Scan for the cell matching the given text and deliver its (X, Y) coordinate at center. 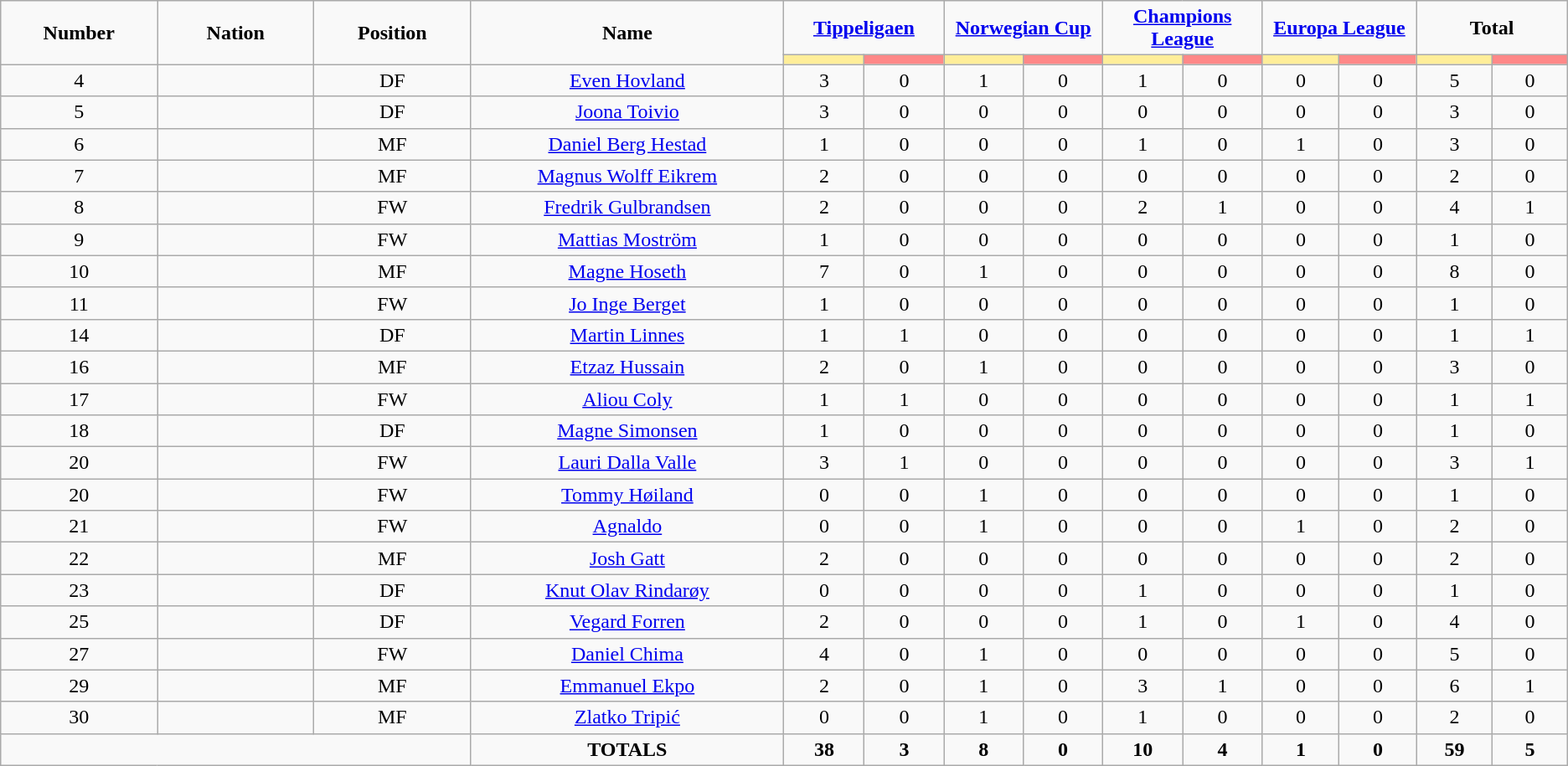
Josh Gatt (627, 558)
27 (79, 654)
59 (1454, 749)
Position (392, 33)
17 (79, 399)
23 (79, 590)
Magne Hoseth (627, 271)
Champions League (1182, 28)
Knut Olav Rindarøy (627, 590)
Fredrik Gulbrandsen (627, 208)
Name (627, 33)
11 (79, 303)
Zlatko Tripić (627, 717)
21 (79, 527)
TOTALS (627, 749)
9 (79, 239)
18 (79, 431)
Magne Simonsen (627, 431)
Vegard Forren (627, 622)
Agnaldo (627, 527)
Magnus Wolff Eikrem (627, 176)
22 (79, 558)
38 (824, 749)
30 (79, 717)
14 (79, 335)
16 (79, 367)
Aliou Coly (627, 399)
Daniel Chima (627, 654)
Norwegian Cup (1024, 28)
Joona Toivio (627, 112)
25 (79, 622)
Tommy Høiland (627, 495)
Even Hovland (627, 80)
29 (79, 686)
Emmanuel Ekpo (627, 686)
Jo Inge Berget (627, 303)
Lauri Dalla Valle (627, 463)
Nation (236, 33)
Mattias Moström (627, 239)
Europa League (1339, 28)
Martin Linnes (627, 335)
Etzaz Hussain (627, 367)
Total (1492, 28)
Daniel Berg Hestad (627, 144)
Tippeligaen (864, 28)
Number (79, 33)
